Locate the cell with the specified text and output its (X, Y) center coordinate. 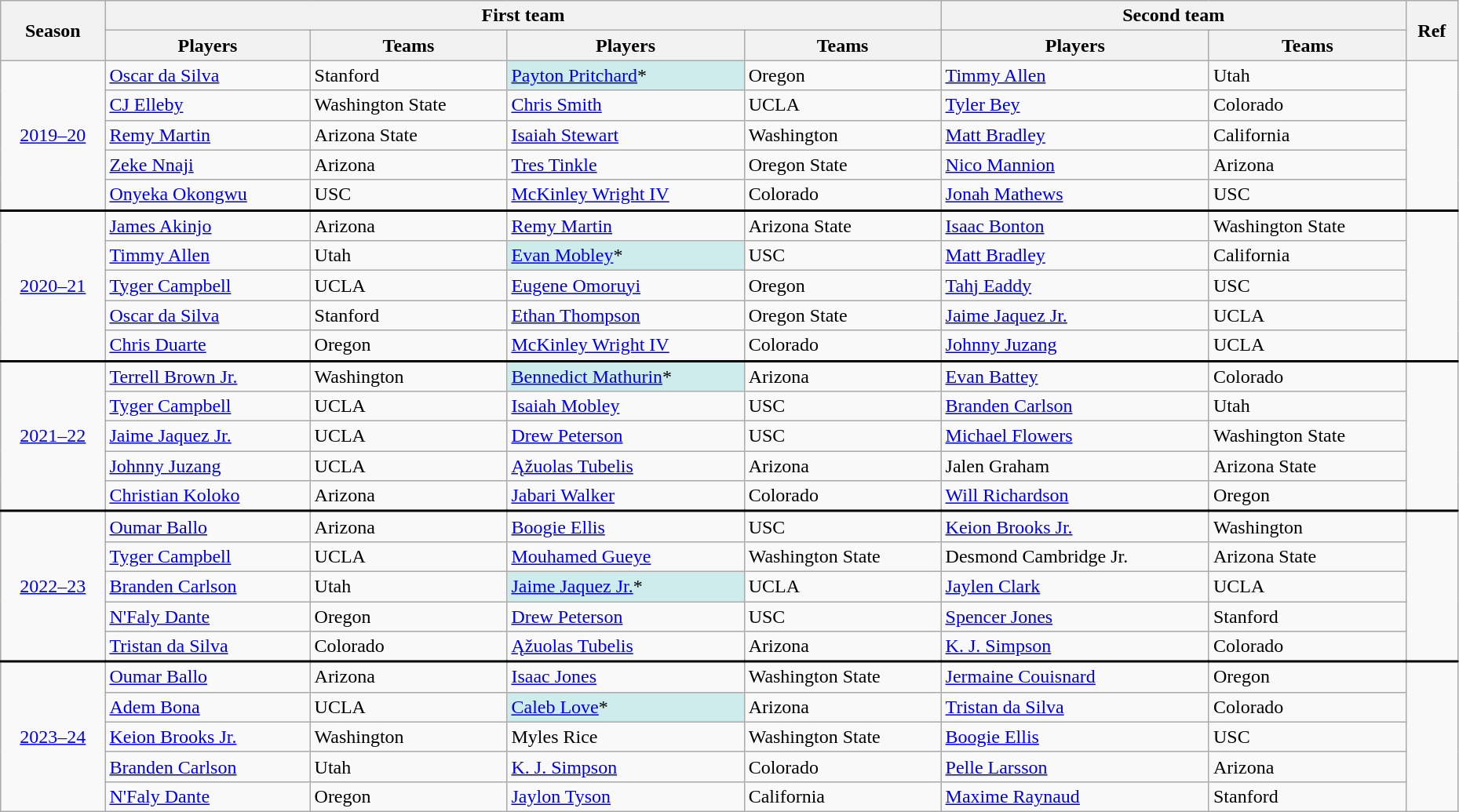
Caleb Love* (626, 707)
Jaylen Clark (1075, 586)
2020–21 (53, 286)
Jonah Mathews (1075, 195)
Evan Mobley* (626, 256)
Will Richardson (1075, 496)
Nico Mannion (1075, 165)
James Akinjo (207, 226)
Eugene Omoruyi (626, 286)
Isaac Bonton (1075, 226)
Jalen Graham (1075, 466)
Bennedict Mathurin* (626, 377)
2022–23 (53, 587)
Spencer Jones (1075, 616)
Desmond Cambridge Jr. (1075, 556)
Payton Pritchard* (626, 75)
Mouhamed Gueye (626, 556)
Isaiah Stewart (626, 135)
Zeke Nnaji (207, 165)
Isaiah Mobley (626, 406)
Jaylon Tyson (626, 796)
Christian Koloko (207, 496)
Tahj Eaddy (1075, 286)
Second team (1173, 16)
Adem Bona (207, 707)
Michael Flowers (1075, 436)
Terrell Brown Jr. (207, 377)
Onyeka Okongwu (207, 195)
Isaac Jones (626, 676)
Maxime Raynaud (1075, 796)
2023–24 (53, 736)
2019–20 (53, 135)
Ref (1432, 31)
Jermaine Couisnard (1075, 676)
Ethan Thompson (626, 315)
Evan Battey (1075, 377)
Chris Smith (626, 105)
First team (523, 16)
Myles Rice (626, 737)
CJ Elleby (207, 105)
2021–22 (53, 436)
Season (53, 31)
Chris Duarte (207, 345)
Jaime Jaquez Jr.* (626, 586)
Tres Tinkle (626, 165)
Tyler Bey (1075, 105)
Pelle Larsson (1075, 766)
Jabari Walker (626, 496)
